Return the [X, Y] coordinate for the center point of the cell that contains the specified text.  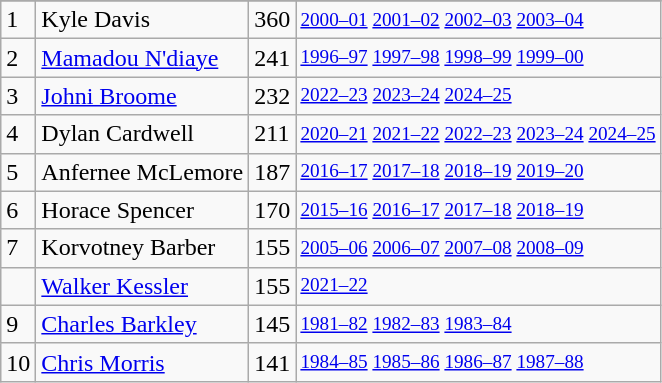
7 [18, 248]
9 [18, 324]
1984–85 1985–86 1986–87 1987–88 [478, 362]
6 [18, 210]
1981–82 1982–83 1983–84 [478, 324]
4 [18, 134]
2000–01 2001–02 2002–03 2003–04 [478, 20]
187 [272, 172]
Korvotney Barber [142, 248]
2022–23 2023–24 2024–25 [478, 96]
232 [272, 96]
Kyle Davis [142, 20]
211 [272, 134]
1996–97 1997–98 1998–99 1999–00 [478, 58]
1 [18, 20]
5 [18, 172]
Mamadou N'diaye [142, 58]
3 [18, 96]
2016–17 2017–18 2018–19 2019–20 [478, 172]
Anfernee McLemore [142, 172]
2021–22 [478, 286]
2 [18, 58]
Johni Broome [142, 96]
170 [272, 210]
Dylan Cardwell [142, 134]
2015–16 2016–17 2017–18 2018–19 [478, 210]
241 [272, 58]
2005–06 2006–07 2007–08 2008–09 [478, 248]
360 [272, 20]
Horace Spencer [142, 210]
Chris Morris [142, 362]
141 [272, 362]
145 [272, 324]
10 [18, 362]
Charles Barkley [142, 324]
Walker Kessler [142, 286]
2020–21 2021–22 2022–23 2023–24 2024–25 [478, 134]
